Identify which cell holds the provided text, then report its (x, y) central coordinate. 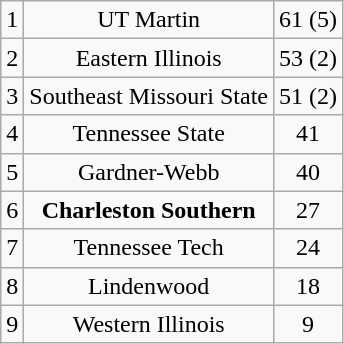
24 (308, 248)
7 (12, 248)
8 (12, 286)
Lindenwood (149, 286)
Eastern Illinois (149, 58)
3 (12, 96)
18 (308, 286)
53 (2) (308, 58)
27 (308, 210)
Tennessee State (149, 134)
Tennessee Tech (149, 248)
Gardner-Webb (149, 172)
1 (12, 20)
51 (2) (308, 96)
UT Martin (149, 20)
Western Illinois (149, 324)
41 (308, 134)
2 (12, 58)
4 (12, 134)
40 (308, 172)
5 (12, 172)
6 (12, 210)
61 (5) (308, 20)
Charleston Southern (149, 210)
Southeast Missouri State (149, 96)
